Capture the cell that displays the provided text and extract its [X, Y] central coordinate. 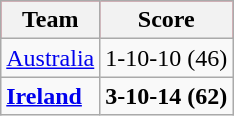
Australia [50, 58]
1-10-10 (46) [166, 58]
3-10-14 (62) [166, 96]
Ireland [50, 96]
Score [166, 20]
Team [50, 20]
